Detect which cell encompasses the target text, then output its (x, y) center coordinate. 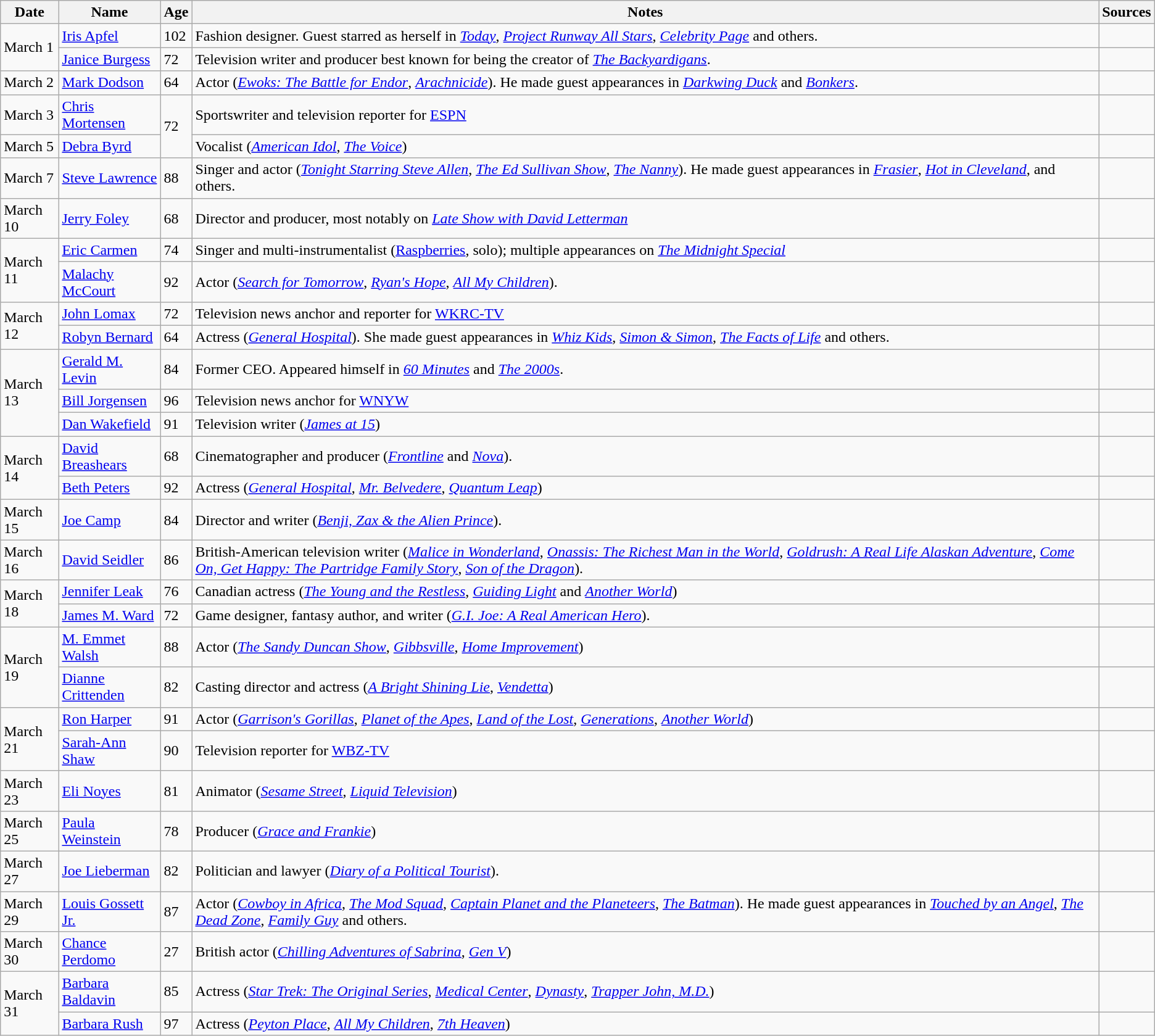
March 12 (30, 325)
Barbara Rush (110, 1024)
97 (176, 1024)
March 31 (30, 1003)
March 30 (30, 951)
Paula Weinstein (110, 831)
David Breashears (110, 457)
Singer and multi-instrumentalist (Raspberries, solo); multiple appearances on The Midnight Special (645, 250)
Casting director and actress (A Bright Shining Lie, Vendetta) (645, 687)
85 (176, 992)
Beth Peters (110, 488)
Dan Wakefield (110, 425)
Joe Camp (110, 520)
Eli Noyes (110, 791)
March 29 (30, 911)
Actor (Ewoks: The Battle for Endor, Arachnicide). He made guest appearances in Darkwing Duck and Bonkers. (645, 83)
74 (176, 250)
Chris Mortensen (110, 115)
96 (176, 401)
Television reporter for WBZ-TV (645, 750)
Notes (645, 12)
Ron Harper (110, 719)
Director and producer, most notably on Late Show with David Letterman (645, 218)
March 5 (30, 146)
March 10 (30, 218)
Former CEO. Appeared himself in 60 Minutes and The 2000s. (645, 369)
Louis Gossett Jr. (110, 911)
Sarah-Ann Shaw (110, 750)
Television news anchor for WNYW (645, 401)
British actor (Chilling Adventures of Sabrina, Gen V) (645, 951)
Chance Perdomo (110, 951)
Actress (General Hospital). She made guest appearances in Whiz Kids, Simon & Simon, The Facts of Life and others. (645, 337)
March 7 (30, 178)
Politician and lawyer (Diary of a Political Tourist). (645, 871)
Date (30, 12)
Producer (Grace and Frankie) (645, 831)
M. Emmet Walsh (110, 647)
March 3 (30, 115)
March 27 (30, 871)
March 23 (30, 791)
March 1 (30, 48)
James M. Ward (110, 615)
Actor (The Sandy Duncan Show, Gibbsville, Home Improvement) (645, 647)
76 (176, 592)
Actor (Search for Tomorrow, Ryan's Hope, All My Children). (645, 281)
Bill Jorgensen (110, 401)
Gerald M. Levin (110, 369)
Vocalist (American Idol, The Voice) (645, 146)
Name (110, 12)
Barbara Baldavin (110, 992)
Actress (Peyton Place, All My Children, 7th Heaven) (645, 1024)
Television news anchor and reporter for WKRC-TV (645, 313)
Janice Burgess (110, 59)
86 (176, 560)
David Seidler (110, 560)
78 (176, 831)
Debra Byrd (110, 146)
March 11 (30, 270)
Singer and actor (Tonight Starring Steve Allen, The Ed Sullivan Show, The Nanny). He made guest appearances in Frasier, Hot in Cleveland, and others. (645, 178)
Director and writer (Benji, Zax & the Alien Prince). (645, 520)
March 15 (30, 520)
90 (176, 750)
March 14 (30, 468)
John Lomax (110, 313)
Animator (Sesame Street, Liquid Television) (645, 791)
March 2 (30, 83)
March 21 (30, 739)
Age (176, 12)
Joe Lieberman (110, 871)
March 13 (30, 392)
Mark Dodson (110, 83)
Jennifer Leak (110, 592)
Actress (Star Trek: The Original Series, Medical Center, Dynasty, Trapper John, M.D.) (645, 992)
Dianne Crittenden (110, 687)
March 19 (30, 667)
March 18 (30, 603)
81 (176, 791)
Robyn Bernard (110, 337)
Cinematographer and producer (Frontline and Nova). (645, 457)
Iris Apfel (110, 36)
Steve Lawrence (110, 178)
102 (176, 36)
87 (176, 911)
Jerry Foley (110, 218)
Canadian actress (The Young and the Restless, Guiding Light and Another World) (645, 592)
Television writer (James at 15) (645, 425)
Eric Carmen (110, 250)
Game designer, fantasy author, and writer (G.I. Joe: A Real American Hero). (645, 615)
Sources (1127, 12)
Actor (Garrison's Gorillas, Planet of the Apes, Land of the Lost, Generations, Another World) (645, 719)
27 (176, 951)
March 16 (30, 560)
March 25 (30, 831)
Malachy McCourt (110, 281)
Fashion designer. Guest starred as herself in Today, Project Runway All Stars, Celebrity Page and others. (645, 36)
Actress (General Hospital, Mr. Belvedere, Quantum Leap) (645, 488)
Sportswriter and television reporter for ESPN (645, 115)
Television writer and producer best known for being the creator of The Backyardigans. (645, 59)
